For the text-containing cell, return its midpoint in (x, y) coordinate format. 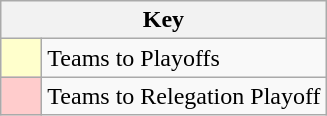
Teams to Playoffs (184, 58)
Teams to Relegation Playoff (184, 96)
Key (164, 20)
